Extract the (x, y) coordinate from the center of the cell holding the provided text.  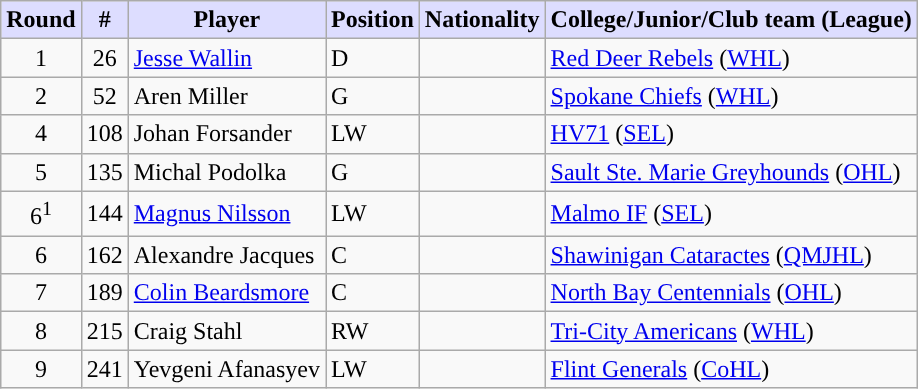
8 (41, 331)
135 (104, 172)
HV71 (SEL) (731, 134)
Player (226, 20)
Round (41, 20)
Red Deer Rebels (WHL) (731, 58)
Spokane Chiefs (WHL) (731, 96)
Jesse Wallin (226, 58)
Sault Ste. Marie Greyhounds (OHL) (731, 172)
241 (104, 369)
61 (41, 214)
# (104, 20)
9 (41, 369)
Flint Generals (CoHL) (731, 369)
College/Junior/Club team (League) (731, 20)
Michal Podolka (226, 172)
Shawinigan Cataractes (QMJHL) (731, 255)
189 (104, 293)
Craig Stahl (226, 331)
Nationality (482, 20)
North Bay Centennials (OHL) (731, 293)
Alexandre Jacques (226, 255)
Magnus Nilsson (226, 214)
108 (104, 134)
162 (104, 255)
26 (104, 58)
6 (41, 255)
Tri-City Americans (WHL) (731, 331)
Position (373, 20)
144 (104, 214)
Johan Forsander (226, 134)
5 (41, 172)
Malmo IF (SEL) (731, 214)
4 (41, 134)
215 (104, 331)
1 (41, 58)
52 (104, 96)
D (373, 58)
Aren Miller (226, 96)
Colin Beardsmore (226, 293)
7 (41, 293)
RW (373, 331)
Yevgeni Afanasyev (226, 369)
2 (41, 96)
